Output the (x, y) coordinate of the center of the cell containing the given text.  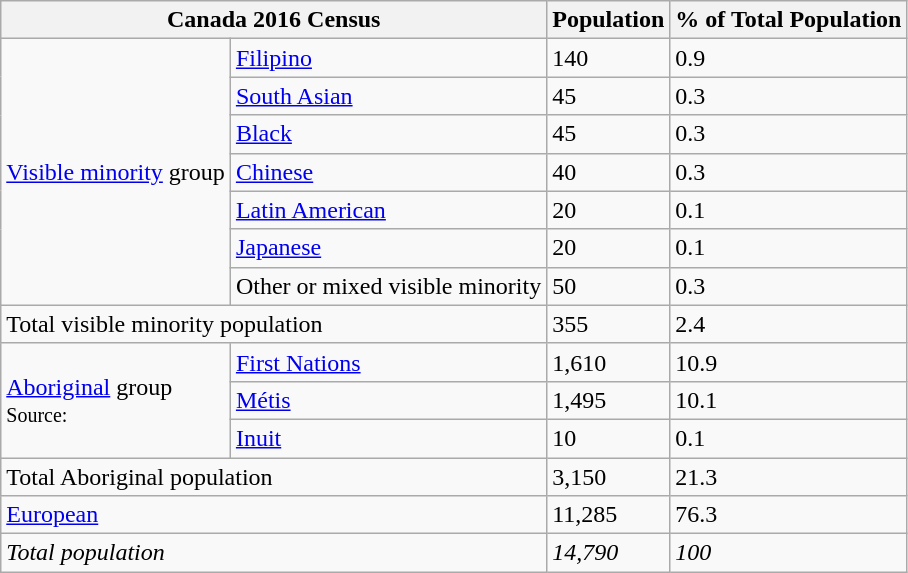
Chinese (388, 172)
140 (608, 58)
21.3 (788, 477)
2.4 (788, 324)
Total visible minority population (274, 324)
Total population (274, 553)
355 (608, 324)
0.9 (788, 58)
Canada 2016 Census (274, 20)
% of Total Population (788, 20)
10.9 (788, 362)
50 (608, 286)
Black (388, 134)
First Nations (388, 362)
100 (788, 553)
3,150 (608, 477)
Aboriginal groupSource: (116, 400)
Japanese (388, 248)
Total Aboriginal population (274, 477)
Population (608, 20)
South Asian (388, 96)
Filipino (388, 58)
European (274, 515)
76.3 (788, 515)
Inuit (388, 438)
14,790 (608, 553)
Visible minority group (116, 172)
Other or mixed visible minority (388, 286)
Métis (388, 400)
1,495 (608, 400)
11,285 (608, 515)
Latin American (388, 210)
40 (608, 172)
1,610 (608, 362)
10.1 (788, 400)
10 (608, 438)
